Find where the given text appears and provide that cell's center as [X, Y] coordinate. 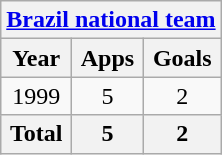
1999 [36, 96]
Brazil national team [111, 20]
Year [36, 58]
Total [36, 134]
Goals [182, 58]
Apps [108, 58]
